For the text-containing cell, return its midpoint in (X, Y) coordinate format. 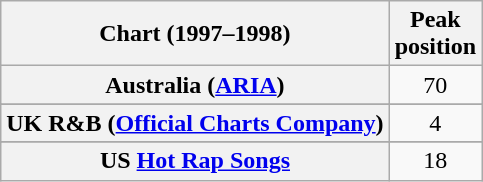
18 (435, 161)
UK R&B (Official Charts Company) (195, 123)
Chart (1997–1998) (195, 34)
US Hot Rap Songs (195, 161)
Peakposition (435, 34)
Australia (ARIA) (195, 85)
4 (435, 123)
70 (435, 85)
